Extract the (x, y) coordinate from the center of the cell holding the provided text.  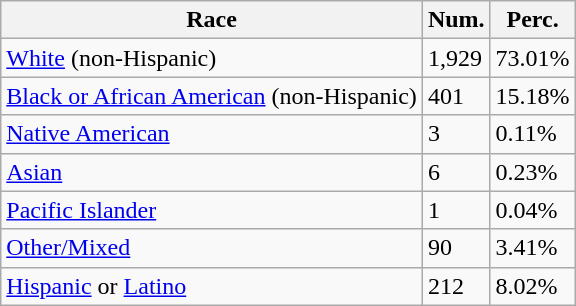
Pacific Islander (212, 210)
Native American (212, 134)
90 (456, 248)
Asian (212, 172)
Num. (456, 20)
Perc. (532, 20)
3.41% (532, 248)
3 (456, 134)
15.18% (532, 96)
0.04% (532, 210)
8.02% (532, 286)
212 (456, 286)
0.11% (532, 134)
73.01% (532, 58)
0.23% (532, 172)
White (non-Hispanic) (212, 58)
6 (456, 172)
Race (212, 20)
Hispanic or Latino (212, 286)
1,929 (456, 58)
1 (456, 210)
Black or African American (non-Hispanic) (212, 96)
Other/Mixed (212, 248)
401 (456, 96)
